Output the (x, y) coordinate of the center of the cell containing the given text.  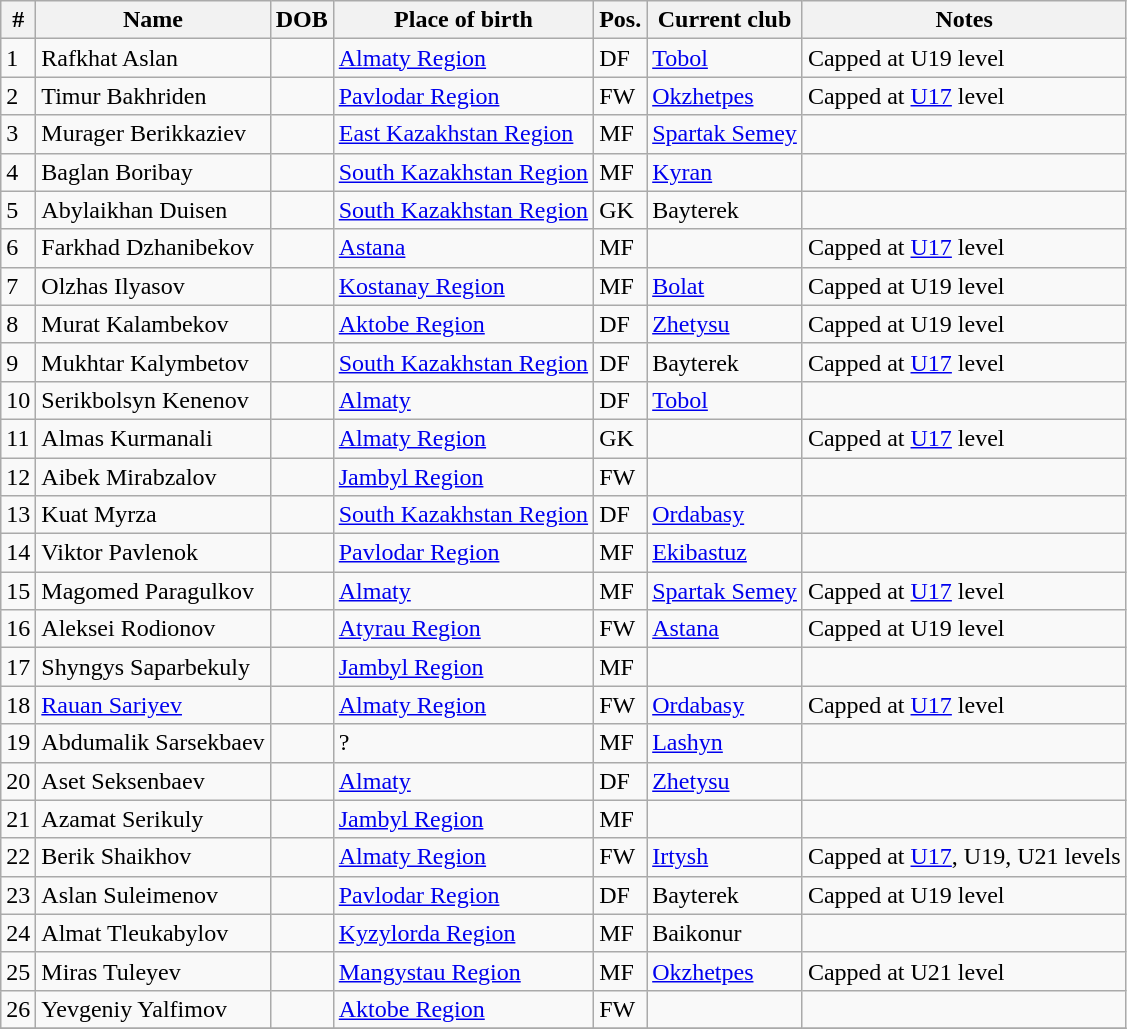
Place of birth (463, 20)
Kyran (725, 172)
Lashyn (725, 743)
25 (18, 971)
10 (18, 400)
Aleksei Rodionov (153, 629)
Murat Kalambekov (153, 324)
# (18, 20)
Almat Tleukabylov (153, 933)
Ekibastuz (725, 553)
11 (18, 438)
Capped at U17, U19, U21 levels (964, 857)
Aibek Mirabzalov (153, 477)
24 (18, 933)
? (463, 743)
20 (18, 781)
5 (18, 210)
Farkhad Dzhanibekov (153, 248)
23 (18, 895)
Baikonur (725, 933)
18 (18, 705)
Bolat (725, 286)
Shyngys Saparbekuly (153, 667)
Kostanay Region (463, 286)
26 (18, 1009)
Berik Shaikhov (153, 857)
4 (18, 172)
Magomed Paragulkov (153, 591)
Azamat Serikuly (153, 819)
DOB (302, 20)
Atyrau Region (463, 629)
6 (18, 248)
Aset Seksenbaev (153, 781)
19 (18, 743)
Yevgeniy Yalfimov (153, 1009)
7 (18, 286)
Abylaikhan Duisen (153, 210)
Miras Tuleyev (153, 971)
Murager Berikkaziev (153, 134)
East Kazakhstan Region (463, 134)
Notes (964, 20)
Name (153, 20)
Mangystau Region (463, 971)
Mukhtar Kalymbetov (153, 362)
Irtysh (725, 857)
22 (18, 857)
Olzhas Ilyasov (153, 286)
Rauan Sariyev (153, 705)
Capped at U21 level (964, 971)
15 (18, 591)
3 (18, 134)
8 (18, 324)
14 (18, 553)
13 (18, 515)
Current club (725, 20)
Kyzylorda Region (463, 933)
Timur Bakhriden (153, 96)
Pos. (620, 20)
Viktor Pavlenok (153, 553)
21 (18, 819)
Aslan Suleimenov (153, 895)
2 (18, 96)
Kuat Myrza (153, 515)
9 (18, 362)
17 (18, 667)
Baglan Boribay (153, 172)
Serikbolsyn Kenenov (153, 400)
1 (18, 58)
Abdumalik Sarsekbaev (153, 743)
Almas Kurmanali (153, 438)
16 (18, 629)
12 (18, 477)
Rafkhat Aslan (153, 58)
